Return (X, Y) of the center of cell containing provided text 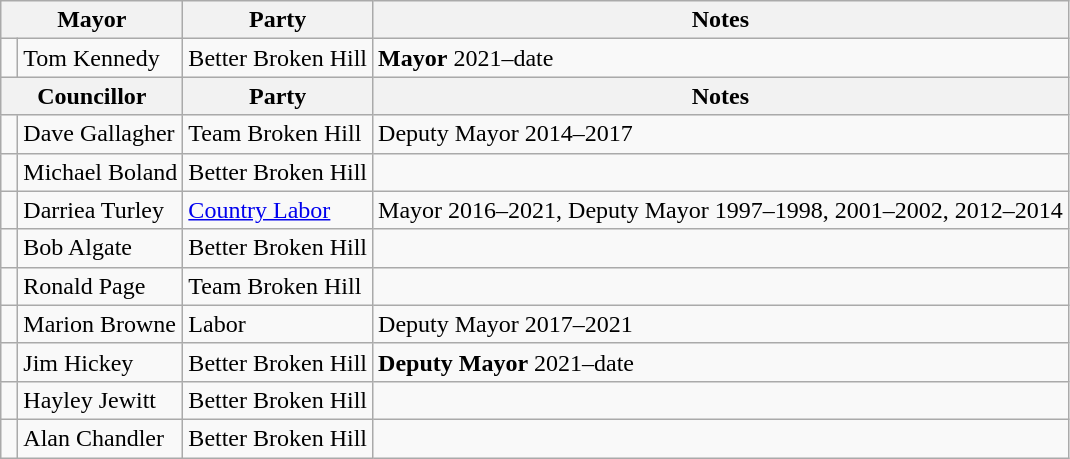
Deputy Mayor 2014–2017 (721, 134)
Mayor 2016–2021, Deputy Mayor 1997–1998, 2001–2002, 2012–2014 (721, 210)
Darriea Turley (100, 210)
Ronald Page (100, 286)
Mayor 2021–date (721, 58)
Dave Gallagher (100, 134)
Michael Boland (100, 172)
Marion Browne (100, 324)
Bob Algate (100, 248)
Hayley Jewitt (100, 400)
Tom Kennedy (100, 58)
Councillor (92, 96)
Deputy Mayor 2021–date (721, 362)
Jim Hickey (100, 362)
Mayor (92, 20)
Deputy Mayor 2017–2021 (721, 324)
Country Labor (278, 210)
Labor (278, 324)
Alan Chandler (100, 438)
